Search for the cell housing the specified text and yield its [X, Y] center coordinate. 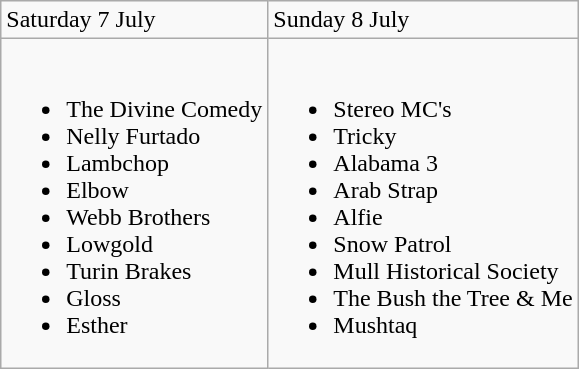
Sunday 8 July [423, 20]
The Divine ComedyNelly FurtadoLambchopElbowWebb BrothersLowgoldTurin BrakesGlossEsther [134, 204]
Saturday 7 July [134, 20]
Stereo MC'sTrickyAlabama 3Arab StrapAlfieSnow PatrolMull Historical SocietyThe Bush the Tree & MeMushtaq [423, 204]
